Return (X, Y) of the center of cell containing provided text 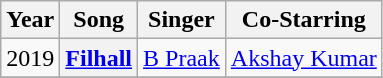
Akshay Kumar (304, 58)
Singer (182, 20)
B Praak (182, 58)
Co-Starring (304, 20)
2019 (30, 58)
Song (99, 20)
Year (30, 20)
Filhall (99, 58)
